Provide the [X, Y] coordinate of the cell's center where the given text is located.  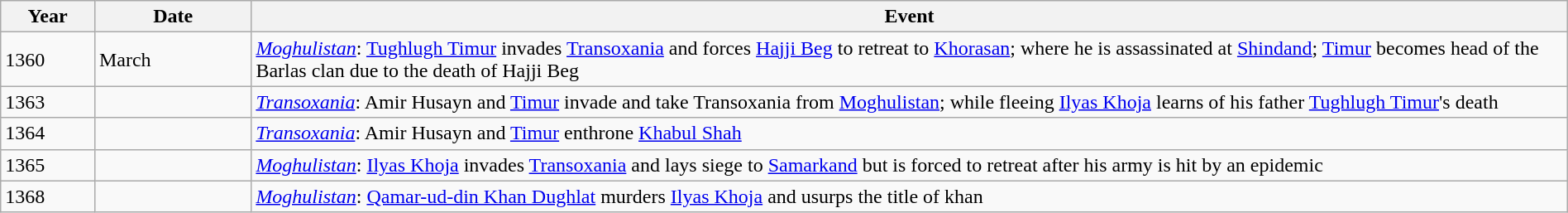
Moghulistan: Qamar-ud-din Khan Dughlat murders Ilyas Khoja and usurps the title of khan [910, 196]
1365 [48, 165]
1363 [48, 102]
Transoxania: Amir Husayn and Timur enthrone Khabul Shah [910, 133]
1364 [48, 133]
1368 [48, 196]
March [172, 60]
1360 [48, 60]
Year [48, 17]
Moghulistan: Ilyas Khoja invades Transoxania and lays siege to Samarkand but is forced to retreat after his army is hit by an epidemic [910, 165]
Event [910, 17]
Date [172, 17]
